From the cell containing the given text, extract its center point as (X, Y) coordinate. 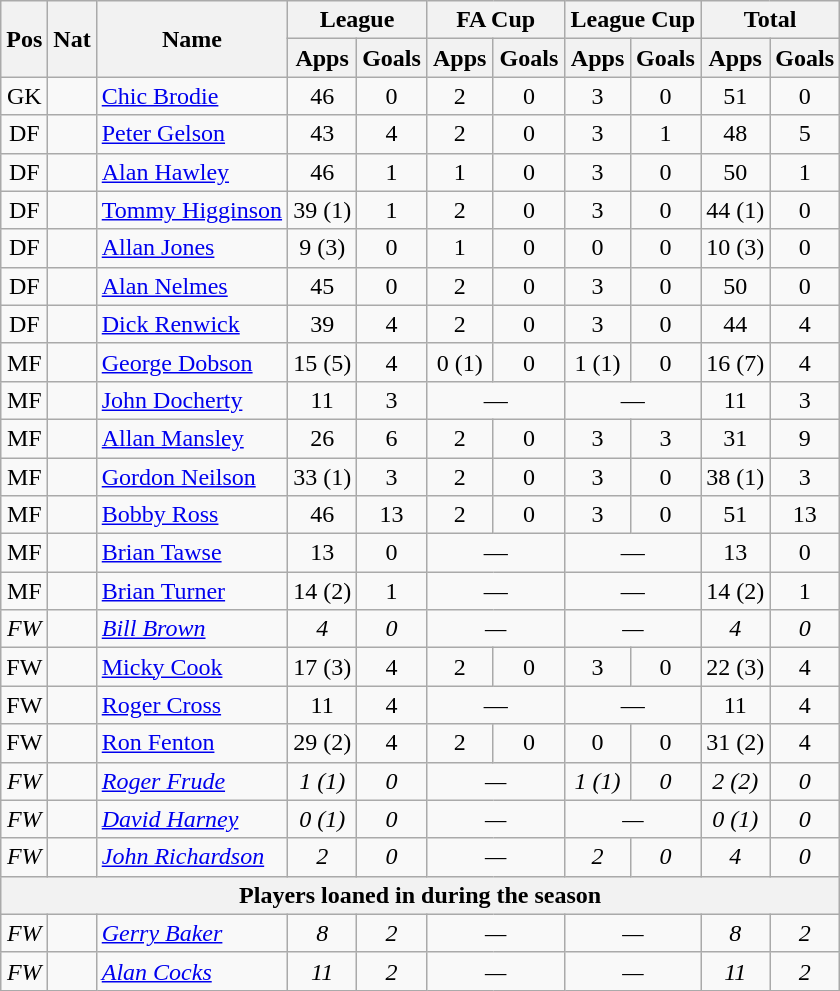
Gordon Neilson (192, 477)
15 (5) (322, 362)
Total (770, 20)
Alan Nelmes (192, 286)
Ron Fenton (192, 743)
Micky Cook (192, 667)
John Richardson (192, 857)
Allan Mansley (192, 438)
Brian Tawse (192, 553)
43 (322, 134)
Gerry Baker (192, 933)
31 (2) (736, 743)
44 (1) (736, 210)
39 (1) (322, 210)
Players loaned in during the season (420, 895)
Chic Brodie (192, 96)
6 (392, 438)
31 (736, 438)
9 (3) (322, 248)
39 (322, 324)
48 (736, 134)
16 (7) (736, 362)
38 (1) (736, 477)
Allan Jones (192, 248)
Dick Renwick (192, 324)
John Docherty (192, 400)
10 (3) (736, 248)
Nat (72, 39)
Peter Gelson (192, 134)
Alan Hawley (192, 172)
Pos (24, 39)
David Harney (192, 819)
George Dobson (192, 362)
9 (805, 438)
GK (24, 96)
2 (2) (736, 781)
Bobby Ross (192, 515)
44 (736, 324)
22 (3) (736, 667)
17 (3) (322, 667)
FA Cup (496, 20)
Roger Frude (192, 781)
Bill Brown (192, 629)
33 (1) (322, 477)
45 (322, 286)
Roger Cross (192, 705)
Brian Turner (192, 591)
29 (2) (322, 743)
Name (192, 39)
League (358, 20)
League Cup (633, 20)
26 (322, 438)
Tommy Higginson (192, 210)
Alan Cocks (192, 971)
5 (805, 134)
